Identify which cell holds the provided text, then report its (X, Y) central coordinate. 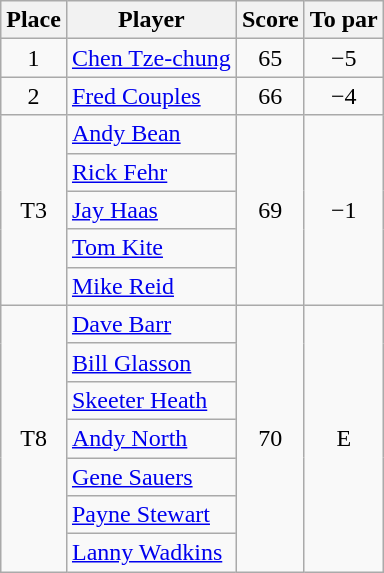
T8 (34, 438)
2 (34, 96)
Mike Reid (151, 286)
66 (270, 96)
Chen Tze-chung (151, 58)
Skeeter Heath (151, 400)
Andy North (151, 438)
Tom Kite (151, 248)
Dave Barr (151, 324)
T3 (34, 210)
1 (34, 58)
Payne Stewart (151, 515)
Rick Fehr (151, 172)
Score (270, 20)
To par (344, 20)
Bill Glasson (151, 362)
−1 (344, 210)
−5 (344, 58)
69 (270, 210)
E (344, 438)
Player (151, 20)
Jay Haas (151, 210)
Andy Bean (151, 134)
Lanny Wadkins (151, 553)
−4 (344, 96)
70 (270, 438)
Gene Sauers (151, 477)
Place (34, 20)
Fred Couples (151, 96)
65 (270, 58)
